Return (X, Y) of the center of cell containing provided text 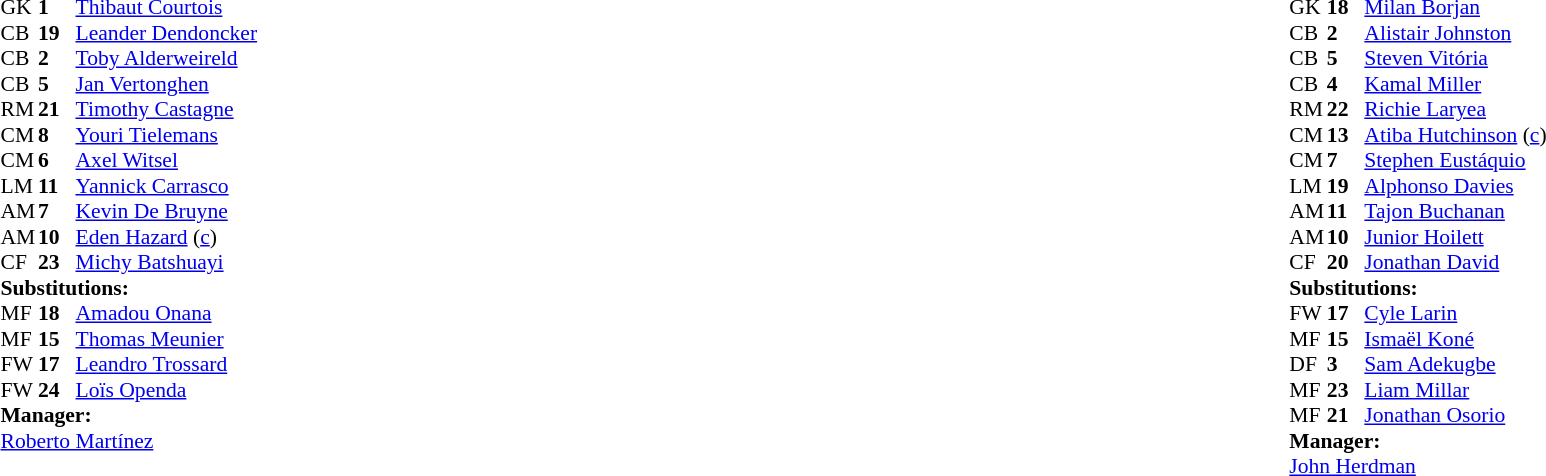
Alistair Johnston (1455, 33)
Toby Alderweireld (167, 59)
DF (1308, 365)
Steven Vitória (1455, 59)
Alphonso Davies (1455, 186)
22 (1346, 109)
Kevin De Bruyne (167, 211)
Liam Millar (1455, 390)
Leandro Trossard (167, 365)
Tajon Buchanan (1455, 211)
Roberto Martínez (128, 441)
Ismaël Koné (1455, 339)
Sam Adekugbe (1455, 365)
4 (1346, 84)
Cyle Larin (1455, 313)
Amadou Onana (167, 313)
3 (1346, 365)
Thomas Meunier (167, 339)
Kamal Miller (1455, 84)
8 (57, 135)
13 (1346, 135)
Richie Laryea (1455, 109)
24 (57, 390)
Timothy Castagne (167, 109)
Yannick Carrasco (167, 186)
Jonathan David (1455, 263)
Axel Witsel (167, 161)
18 (57, 313)
Michy Batshuayi (167, 263)
Junior Hoilett (1455, 237)
Loïs Openda (167, 390)
20 (1346, 263)
Eden Hazard (c) (167, 237)
Leander Dendoncker (167, 33)
Youri Tielemans (167, 135)
6 (57, 161)
Atiba Hutchinson (c) (1455, 135)
Stephen Eustáquio (1455, 161)
Jonathan Osorio (1455, 415)
Jan Vertonghen (167, 84)
